Return (X, Y) of the center of cell containing provided text 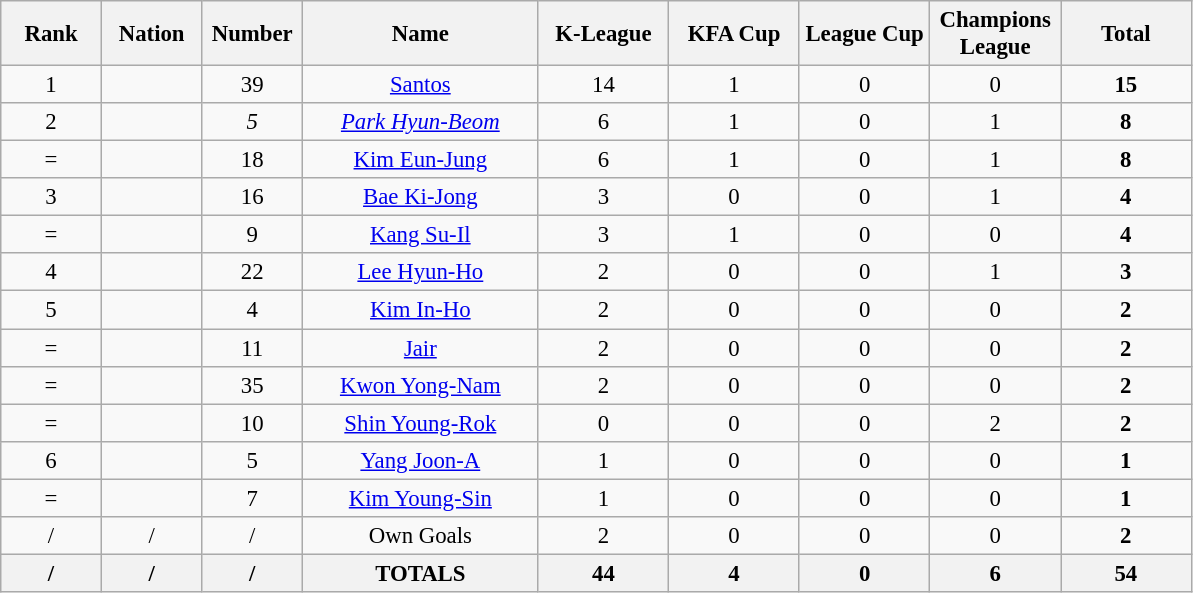
22 (252, 273)
10 (252, 423)
Number (252, 34)
K-League (604, 34)
15 (1126, 85)
League Cup (864, 34)
Bae Ki-Jong (421, 197)
Santos (421, 85)
Champions League (996, 34)
TOTALS (421, 573)
Own Goals (421, 536)
16 (252, 197)
7 (252, 498)
KFA Cup (734, 34)
11 (252, 348)
Yang Joon-A (421, 460)
9 (252, 235)
Jair (421, 348)
18 (252, 160)
14 (604, 85)
Total (1126, 34)
Kim Eun-Jung (421, 160)
Nation (152, 34)
Shin Young-Rok (421, 423)
35 (252, 385)
Kim Young-Sin (421, 498)
Rank (52, 34)
Lee Hyun-Ho (421, 273)
Name (421, 34)
Kang Su-Il (421, 235)
54 (1126, 573)
Kwon Yong-Nam (421, 385)
39 (252, 85)
Park Hyun-Beom (421, 122)
Kim In-Ho (421, 310)
44 (604, 573)
